Detect which cell encompasses the target text, then output its (X, Y) center coordinate. 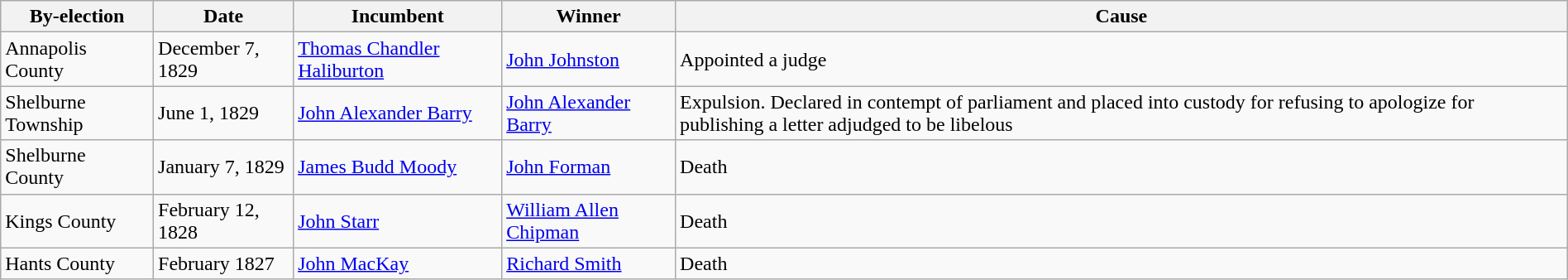
John MacKay (398, 263)
John Johnston (589, 60)
Cause (1121, 17)
By-election (78, 17)
Shelburne Township (78, 113)
Appointed a judge (1121, 60)
January 7, 1829 (223, 167)
Incumbent (398, 17)
June 1, 1829 (223, 113)
Kings County (78, 220)
John Starr (398, 220)
William Allen Chipman (589, 220)
John Forman (589, 167)
Richard Smith (589, 263)
Expulsion. Declared in contempt of parliament and placed into custody for refusing to apologize for publishing a letter adjudged to be libelous (1121, 113)
Thomas Chandler Haliburton (398, 60)
Shelburne County (78, 167)
February 12, 1828 (223, 220)
Winner (589, 17)
December 7, 1829 (223, 60)
Date (223, 17)
Annapolis County (78, 60)
James Budd Moody (398, 167)
Hants County (78, 263)
February 1827 (223, 263)
